Detect which cell encompasses the target text, then output its [x, y] center coordinate. 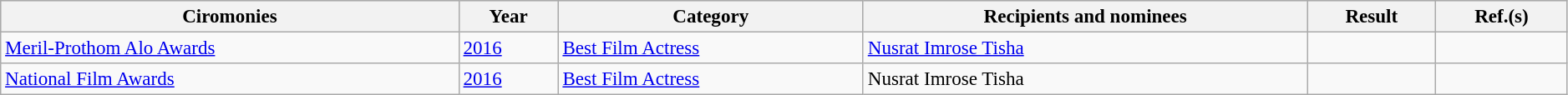
Ciromonies [230, 17]
Category [710, 17]
Ref.(s) [1502, 17]
Meril-Prothom Alo Awards [230, 48]
Year [508, 17]
Result [1372, 17]
Recipients and nominees [1084, 17]
National Film Awards [230, 79]
